Scan for the cell matching the given text and deliver its (X, Y) coordinate at center. 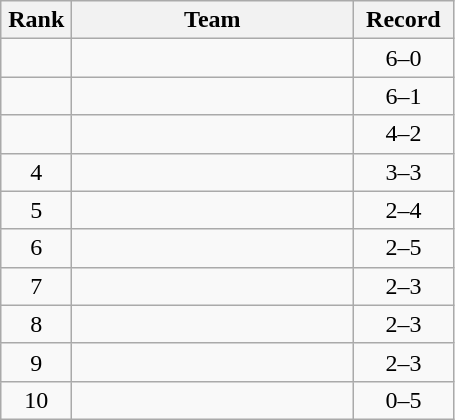
Record (404, 20)
3–3 (404, 172)
2–4 (404, 210)
7 (36, 286)
8 (36, 324)
0–5 (404, 400)
4–2 (404, 134)
5 (36, 210)
6–0 (404, 58)
6 (36, 248)
Rank (36, 20)
2–5 (404, 248)
6–1 (404, 96)
Team (212, 20)
4 (36, 172)
9 (36, 362)
10 (36, 400)
